Capture the cell that displays the provided text and extract its [x, y] central coordinate. 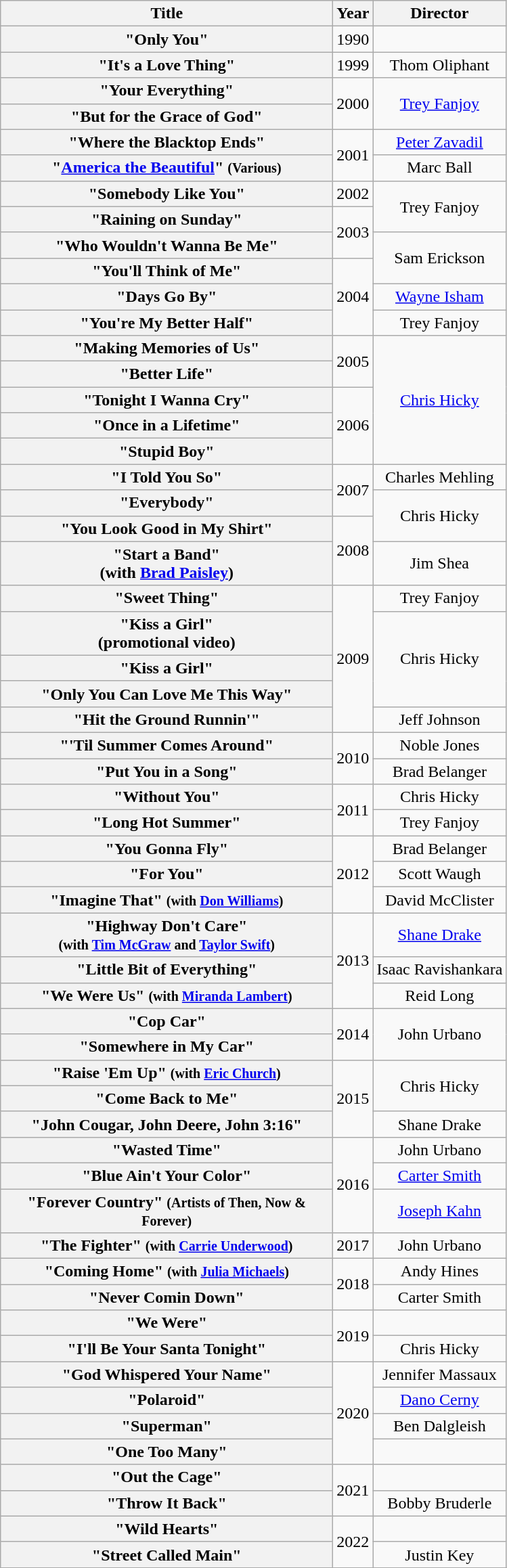
"Days Go By" [167, 296]
Sam Erickson [440, 258]
Title [167, 14]
"Stupid Boy" [167, 451]
"Kiss a Girl"(promotional video) [167, 633]
"God Whispered Your Name" [167, 1374]
Jennifer Massaux [440, 1374]
"Only You Can Love Me This Way" [167, 694]
"Come Back to Me" [167, 1098]
Charles Mehling [440, 477]
2007 [353, 490]
"You'll Think of Me" [167, 271]
"Highway Don't Care"(with Tim McGraw and Taylor Swift) [167, 935]
"Only You" [167, 39]
Andy Hines [440, 1272]
2015 [353, 1098]
"America the Beautiful" (Various) [167, 168]
"Where the Blacktop Ends" [167, 142]
"You're My Better Half" [167, 323]
"Your Everything" [167, 91]
"Cop Car" [167, 1021]
"Once in a Lifetime" [167, 426]
"Hit the Ground Runnin'" [167, 719]
"Sweet Thing" [167, 598]
2018 [353, 1284]
2016 [353, 1184]
"Put You in a Song" [167, 771]
"'Til Summer Comes Around" [167, 745]
"We Were" [167, 1323]
"Somewhere in My Car" [167, 1047]
2000 [353, 104]
Ben Dalgleish [440, 1426]
1990 [353, 39]
Year [353, 14]
"Who Wouldn't Wanna Be Me" [167, 245]
"You Gonna Fly" [167, 849]
Director [440, 14]
2012 [353, 874]
2009 [353, 659]
2005 [353, 361]
2002 [353, 194]
2014 [353, 1034]
Joseph Kahn [440, 1210]
"Better Life" [167, 374]
2001 [353, 155]
2008 [353, 551]
2011 [353, 810]
Marc Ball [440, 168]
"Wild Hearts" [167, 1529]
Jeff Johnson [440, 719]
Bobby Bruderle [440, 1503]
"Little Bit of Everything" [167, 970]
"Out the Cage" [167, 1477]
"Polaroid" [167, 1400]
2019 [353, 1336]
"It's a Love Thing" [167, 65]
"Long Hot Summer" [167, 823]
"Somebody Like You" [167, 194]
2021 [353, 1490]
Scott Waugh [440, 874]
"Blue Ain't Your Color" [167, 1175]
"Coming Home" (with Julia Michaels) [167, 1272]
"Imagine That" (with Don Williams) [167, 900]
"Raise 'Em Up" (with Eric Church) [167, 1073]
"Street Called Main" [167, 1554]
Dano Cerny [440, 1400]
"Raining on Sunday" [167, 219]
"Start a Band"(with Brad Paisley) [167, 563]
"I'll Be Your Santa Tonight" [167, 1349]
"Everybody" [167, 503]
Peter Zavadil [440, 142]
2017 [353, 1246]
2004 [353, 296]
1999 [353, 65]
"Forever Country" (Artists of Then, Now & Forever) [167, 1210]
"Making Memories of Us" [167, 349]
"Tonight I Wanna Cry" [167, 400]
"You Look Good in My Shirt" [167, 529]
"I Told You So" [167, 477]
Thom Oliphant [440, 65]
"Kiss a Girl" [167, 668]
"One Too Many" [167, 1452]
Justin Key [440, 1554]
"But for the Grace of God" [167, 116]
2022 [353, 1542]
2003 [353, 232]
"We Were Us" (with Miranda Lambert) [167, 995]
Jim Shea [440, 563]
"Without You" [167, 797]
"Never Comin Down" [167, 1297]
2006 [353, 426]
"The Fighter" (with Carrie Underwood) [167, 1246]
"Superman" [167, 1426]
"John Cougar, John Deere, John 3:16" [167, 1124]
Isaac Ravishankara [440, 970]
2020 [353, 1413]
Wayne Isham [440, 296]
2013 [353, 961]
2010 [353, 758]
"For You" [167, 874]
Noble Jones [440, 745]
"Wasted Time" [167, 1150]
David McClister [440, 900]
"Throw It Back" [167, 1503]
Reid Long [440, 995]
